Extract the [x, y] coordinate from the center of the cell holding the provided text.  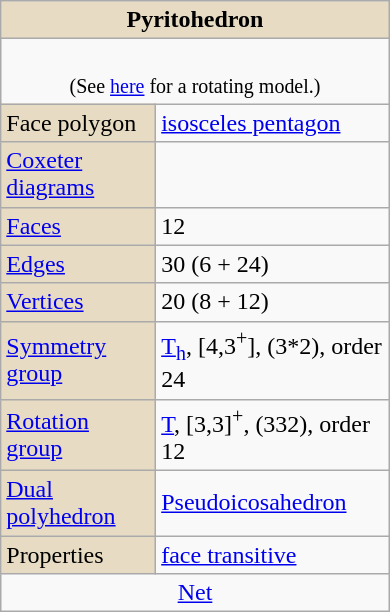
Edges [78, 264]
Th, [4,3+], (3*2), order 24 [273, 360]
Coxeter diagrams [78, 174]
Vertices [78, 302]
face transitive [273, 555]
Net [195, 593]
30 (6 + 24) [273, 264]
20 (8 + 12) [273, 302]
12 [273, 226]
Symmetry group [78, 360]
Pyritohedron [195, 20]
Pseudoicosahedron [273, 504]
Faces [78, 226]
Dual polyhedron [78, 504]
Properties [78, 555]
isosceles pentagon [273, 123]
T, [3,3]+, (332), order 12 [273, 435]
Face polygon [78, 123]
Rotation group [78, 435]
(See here for a rotating model.) [195, 72]
